Detect which cell encompasses the target text, then output its [x, y] center coordinate. 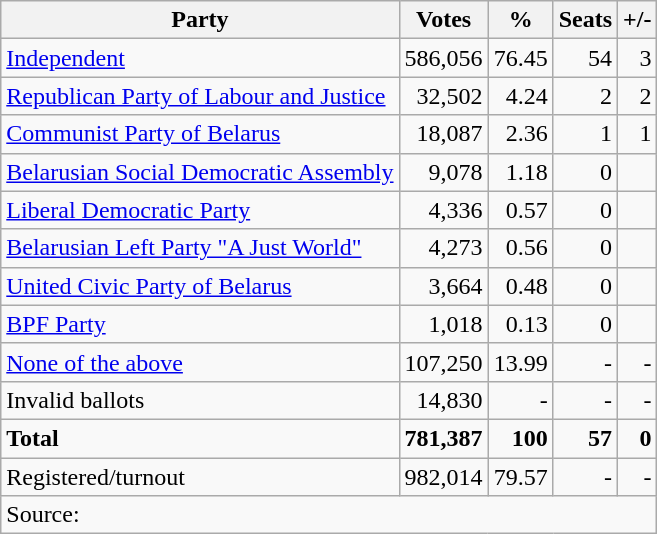
Communist Party of Belarus [200, 134]
14,830 [444, 400]
+/- [638, 20]
76.45 [520, 58]
0.48 [520, 286]
0.57 [520, 210]
9,078 [444, 172]
1.18 [520, 172]
Liberal Democratic Party [200, 210]
586,056 [444, 58]
Republican Party of Labour and Justice [200, 96]
Total [200, 438]
Belarusian Social Democratic Assembly [200, 172]
3 [638, 58]
Party [200, 20]
79.57 [520, 477]
Seats [585, 20]
Independent [200, 58]
2.36 [520, 134]
Registered/turnout [200, 477]
100 [520, 438]
57 [585, 438]
1,018 [444, 324]
54 [585, 58]
None of the above [200, 362]
Belarusian Left Party "A Just World" [200, 248]
781,387 [444, 438]
BPF Party [200, 324]
Source: [329, 515]
32,502 [444, 96]
13.99 [520, 362]
Votes [444, 20]
4.24 [520, 96]
4,336 [444, 210]
% [520, 20]
3,664 [444, 286]
Invalid ballots [200, 400]
107,250 [444, 362]
0.56 [520, 248]
0.13 [520, 324]
United Civic Party of Belarus [200, 286]
982,014 [444, 477]
18,087 [444, 134]
4,273 [444, 248]
